Search for the cell housing the specified text and yield its [X, Y] center coordinate. 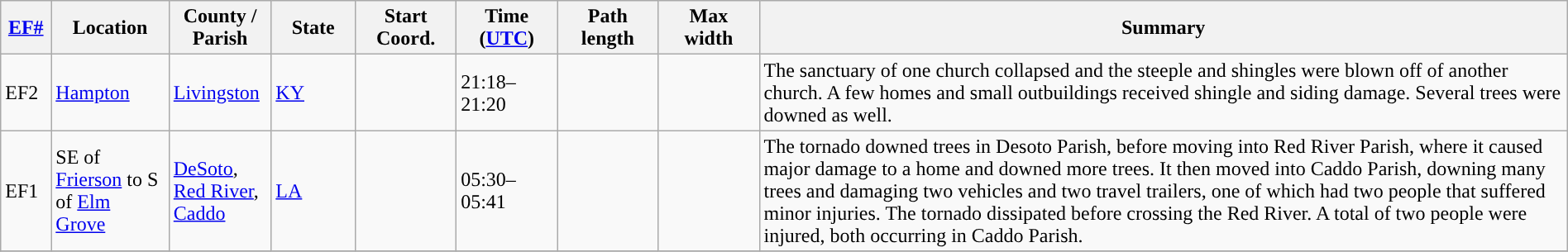
DeSoto, Red River, Caddo [220, 191]
Livingston [220, 93]
State [313, 28]
Location [110, 28]
SE of Frierson to S of Elm Grove [110, 191]
Hampton [110, 93]
EF# [26, 28]
Time (UTC) [507, 28]
05:30–05:41 [507, 191]
21:18–21:20 [507, 93]
LA [313, 191]
County / Parish [220, 28]
EF1 [26, 191]
Start Coord. [406, 28]
Path length [608, 28]
Max width [709, 28]
KY [313, 93]
Summary [1163, 28]
EF2 [26, 93]
